For the text-containing cell, return its midpoint in [x, y] coordinate format. 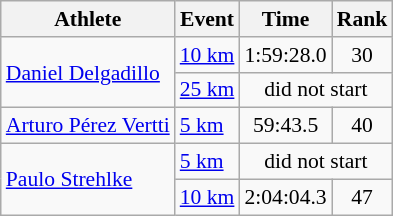
Rank [362, 19]
40 [362, 126]
Paulo Strehlke [88, 180]
1:59:28.0 [285, 55]
59:43.5 [285, 126]
2:04:04.3 [285, 197]
Arturo Pérez Vertti [88, 126]
Athlete [88, 19]
Daniel Delgadillo [88, 72]
25 km [208, 90]
30 [362, 55]
Time [285, 19]
47 [362, 197]
Event [208, 19]
